From the cell containing the given text, extract its center point as [X, Y] coordinate. 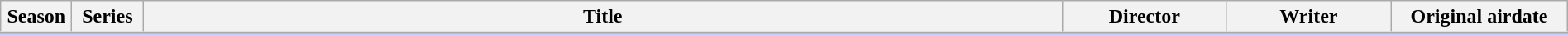
Original airdate [1480, 17]
Season [36, 17]
Series [108, 17]
Writer [1308, 17]
Title [603, 17]
Director [1145, 17]
